Detect which cell encompasses the target text, then output its (X, Y) center coordinate. 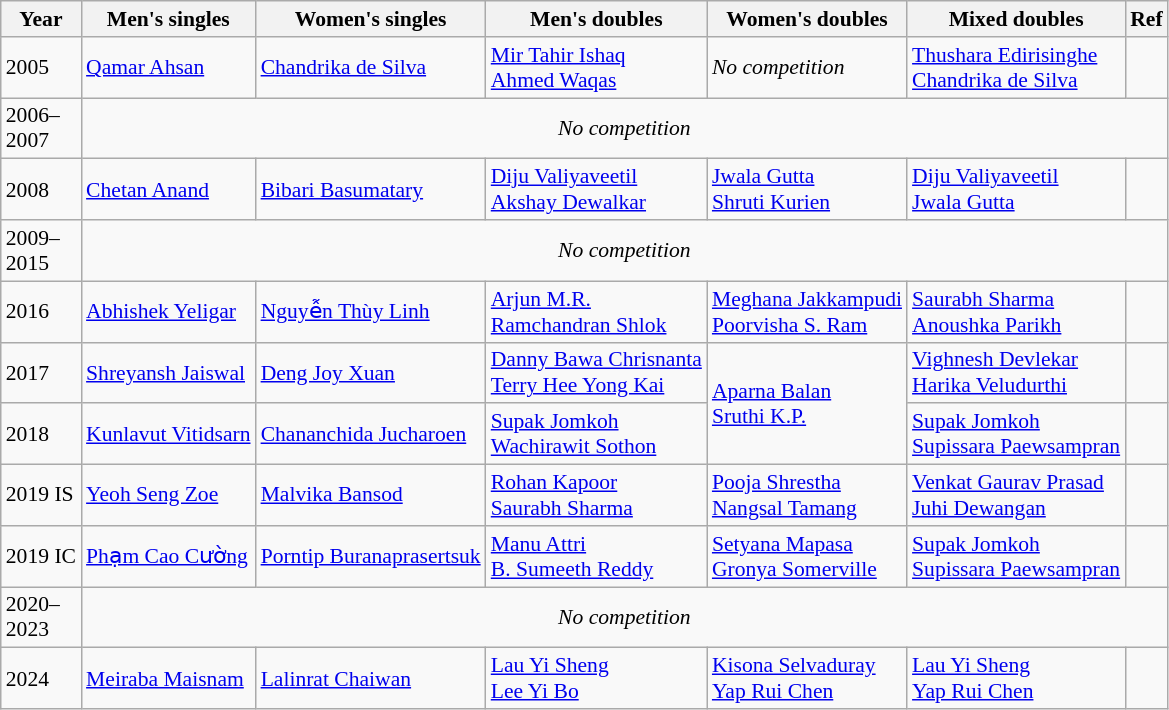
Danny Bawa Chrisnanta Terry Hee Yong Kai (596, 372)
Pooja Shrestha Nangsal Tamang (807, 496)
2024 (41, 678)
Deng Joy Xuan (371, 372)
Diju Valiyaveetil Akshay Dewalkar (596, 190)
Qamar Ahsan (168, 68)
Chandrika de Silva (371, 68)
Chetan Anand (168, 190)
2020–2023 (41, 618)
Porntip Buranaprasertsuk (371, 556)
Saurabh Sharma Anoushka Parikh (1016, 312)
Women's singles (371, 19)
Ref (1146, 19)
Lau Yi Sheng Yap Rui Chen (1016, 678)
Setyana Mapasa Gronya Somerville (807, 556)
2009–2015 (41, 250)
Lau Yi Sheng Lee Yi Bo (596, 678)
2018 (41, 434)
Mixed doubles (1016, 19)
Kisona Selvaduray Yap Rui Chen (807, 678)
Supak Jomkoh Wachirawit Sothon (596, 434)
2005 (41, 68)
Lalinrat Chaiwan (371, 678)
Phạm Cao Cường (168, 556)
Abhishek Yeligar (168, 312)
Arjun M.R. Ramchandran Shlok (596, 312)
2017 (41, 372)
Diju Valiyaveetil Jwala Gutta (1016, 190)
2019 IS (41, 496)
Kunlavut Vitidsarn (168, 434)
Jwala Gutta Shruti Kurien (807, 190)
2019 IC (41, 556)
Manu Attri B. Sumeeth Reddy (596, 556)
Bibari Basumatary (371, 190)
Yeoh Seng Zoe (168, 496)
2016 (41, 312)
Meghana Jakkampudi Poorvisha S. Ram (807, 312)
Shreyansh Jaiswal (168, 372)
Men's doubles (596, 19)
Mir Tahir Ishaq Ahmed Waqas (596, 68)
Meiraba Maisnam (168, 678)
Malvika Bansod (371, 496)
Aparna Balan Sruthi K.P. (807, 403)
2006–2007 (41, 128)
Nguyễn Thùy Linh (371, 312)
Rohan Kapoor Saurabh Sharma (596, 496)
Men's singles (168, 19)
2008 (41, 190)
Vighnesh Devlekar Harika Veludurthi (1016, 372)
Year (41, 19)
Chananchida Jucharoen (371, 434)
Venkat Gaurav Prasad Juhi Dewangan (1016, 496)
Women's doubles (807, 19)
Thushara Edirisinghe Chandrika de Silva (1016, 68)
